Return the [X, Y] coordinate for the center point of the cell that contains the specified text.  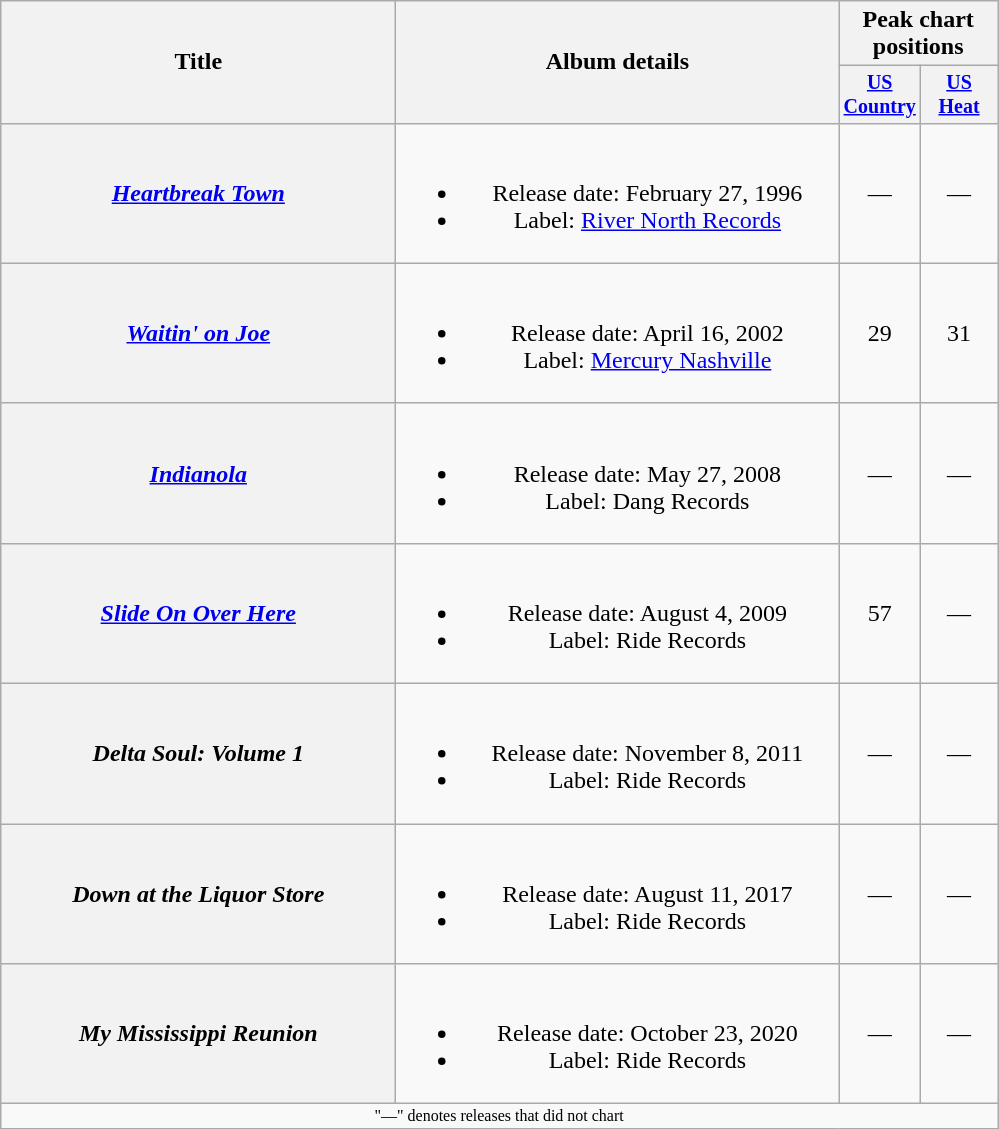
29 [880, 333]
Release date: May 27, 2008Label: Dang Records [618, 473]
Release date: February 27, 1996Label: River North Records [618, 193]
Release date: November 8, 2011Label: Ride Records [618, 754]
Delta Soul: Volume 1 [198, 754]
Peak chartpositions [918, 34]
Heartbreak Town [198, 193]
Down at the Liquor Store [198, 894]
Indianola [198, 473]
"—" denotes releases that did not chart [500, 1116]
Album details [618, 62]
Release date: August 4, 2009Label: Ride Records [618, 613]
Waitin' on Joe [198, 333]
57 [880, 613]
Release date: October 23, 2020Label: Ride Records [618, 1034]
US Heat [960, 94]
US Country [880, 94]
Release date: August 11, 2017Label: Ride Records [618, 894]
Slide On Over Here [198, 613]
Release date: April 16, 2002Label: Mercury Nashville [618, 333]
My Mississippi Reunion [198, 1034]
31 [960, 333]
Title [198, 62]
